From the cell containing the given text, extract its center point as [X, Y] coordinate. 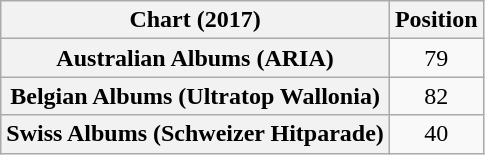
79 [436, 58]
Chart (2017) [196, 20]
82 [436, 96]
Swiss Albums (Schweizer Hitparade) [196, 134]
Belgian Albums (Ultratop Wallonia) [196, 96]
Position [436, 20]
40 [436, 134]
Australian Albums (ARIA) [196, 58]
